Capture the cell that displays the provided text and extract its (X, Y) central coordinate. 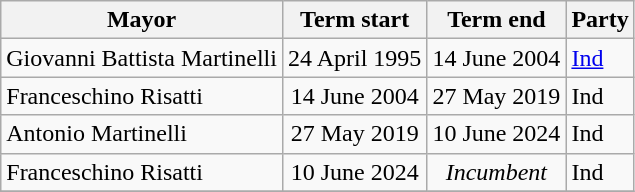
Incumbent (496, 172)
Mayor (142, 20)
24 April 1995 (354, 58)
Term end (496, 20)
Antonio Martinelli (142, 134)
Giovanni Battista Martinelli (142, 58)
Term start (354, 20)
Party (600, 20)
